Identify which cell holds the provided text, then report its [x, y] central coordinate. 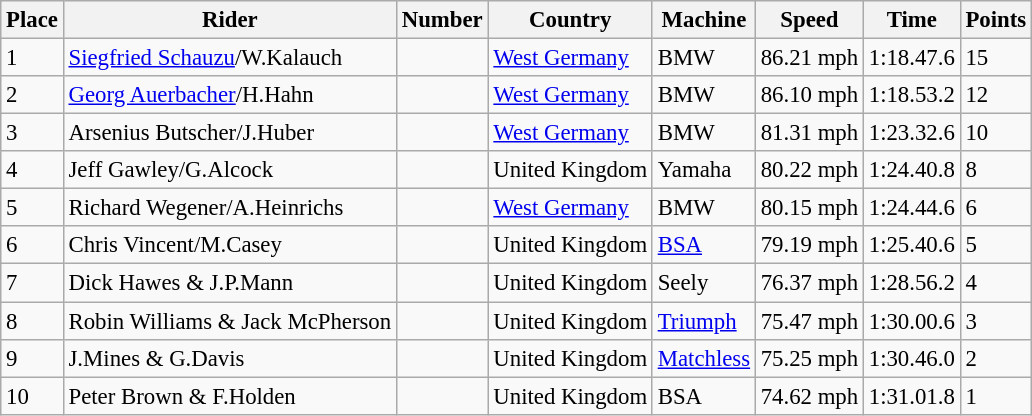
Number [442, 20]
Peter Brown & F.Holden [230, 396]
Robin Williams & Jack McPherson [230, 321]
9 [32, 358]
Dick Hawes & J.P.Mann [230, 283]
Matchless [704, 358]
Arsenius Butscher/J.Huber [230, 133]
80.22 mph [809, 170]
Speed [809, 20]
Chris Vincent/M.Casey [230, 245]
Triumph [704, 321]
1:31.01.8 [912, 396]
75.47 mph [809, 321]
Time [912, 20]
1:24.44.6 [912, 208]
1:23.32.6 [912, 133]
Country [570, 20]
1:18.53.2 [912, 95]
Georg Auerbacher/H.Hahn [230, 95]
86.10 mph [809, 95]
81.31 mph [809, 133]
Machine [704, 20]
74.62 mph [809, 396]
12 [996, 95]
15 [996, 58]
Place [32, 20]
76.37 mph [809, 283]
1:30.46.0 [912, 358]
1:28.56.2 [912, 283]
79.19 mph [809, 245]
1:25.40.6 [912, 245]
Seely [704, 283]
7 [32, 283]
J.Mines & G.Davis [230, 358]
Yamaha [704, 170]
Rider [230, 20]
Points [996, 20]
Richard Wegener/A.Heinrichs [230, 208]
80.15 mph [809, 208]
1:24.40.8 [912, 170]
Siegfried Schauzu/W.Kalauch [230, 58]
1:30.00.6 [912, 321]
86.21 mph [809, 58]
Jeff Gawley/G.Alcock [230, 170]
1:18.47.6 [912, 58]
75.25 mph [809, 358]
